Search for the cell housing the specified text and yield its [x, y] center coordinate. 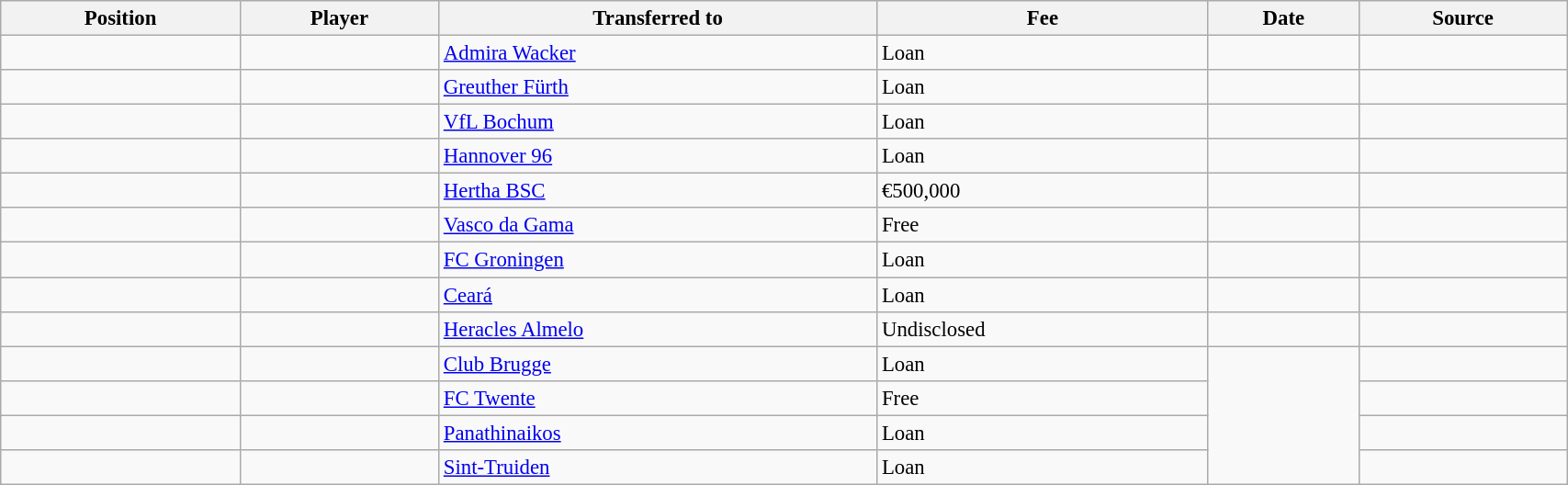
Source [1463, 18]
Hertha BSC [658, 191]
Admira Wacker [658, 53]
Heracles Almelo [658, 329]
Date [1283, 18]
FC Groningen [658, 260]
Undisclosed [1043, 329]
Vasco da Gama [658, 225]
VfL Bochum [658, 122]
Ceará [658, 295]
Position [121, 18]
Sint-Truiden [658, 468]
€500,000 [1043, 191]
Player [339, 18]
Hannover 96 [658, 156]
Panathinaikos [658, 433]
Transferred to [658, 18]
FC Twente [658, 398]
Greuther Fürth [658, 87]
Club Brugge [658, 364]
Fee [1043, 18]
